For the text-containing cell, return its midpoint in (x, y) coordinate format. 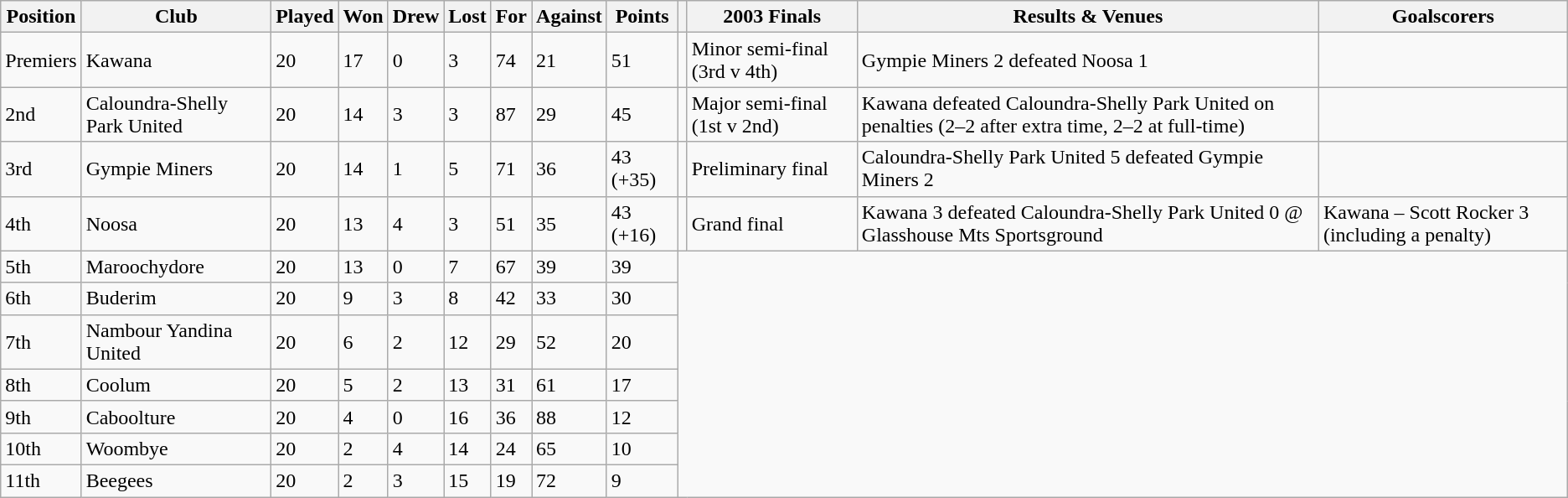
Major semi-final (1st v 2nd) (772, 114)
Coolum (176, 385)
Caloundra-Shelly Park United (176, 114)
Preliminary final (772, 169)
15 (467, 480)
8th (41, 385)
2003 Finals (772, 17)
31 (511, 385)
71 (511, 169)
Buderim (176, 298)
Gympie Miners 2 defeated Noosa 1 (1087, 60)
88 (570, 417)
9th (41, 417)
Drew (415, 17)
6 (364, 342)
2nd (41, 114)
Position (41, 17)
87 (511, 114)
35 (570, 223)
For (511, 17)
Kawana defeated Caloundra-Shelly Park United on penalties (2–2 after extra time, 2–2 at full-time) (1087, 114)
Goalscorers (1442, 17)
Points (642, 17)
6th (41, 298)
5th (41, 267)
Kawana – Scott Rocker 3 (including a penalty) (1442, 223)
67 (511, 267)
4th (41, 223)
10th (41, 449)
Kawana 3 defeated Caloundra-Shelly Park United 0 @ Glasshouse Mts Sportsground (1087, 223)
65 (570, 449)
Grand final (772, 223)
21 (570, 60)
72 (570, 480)
11th (41, 480)
Kawana (176, 60)
1 (415, 169)
Minor semi-final (3rd v 4th) (772, 60)
16 (467, 417)
Caboolture (176, 417)
Caloundra-Shelly Park United 5 defeated Gympie Miners 2 (1087, 169)
8 (467, 298)
30 (642, 298)
10 (642, 449)
Noosa (176, 223)
Maroochydore (176, 267)
Results & Venues (1087, 17)
Woombye (176, 449)
Club (176, 17)
Won (364, 17)
Beegees (176, 480)
Nambour Yandina United (176, 342)
45 (642, 114)
33 (570, 298)
52 (570, 342)
42 (511, 298)
3rd (41, 169)
74 (511, 60)
Lost (467, 17)
43 (+35) (642, 169)
Against (570, 17)
24 (511, 449)
Gympie Miners (176, 169)
19 (511, 480)
7 (467, 267)
7th (41, 342)
Played (305, 17)
Premiers (41, 60)
43 (+16) (642, 223)
61 (570, 385)
